Determine the (X, Y) coordinate at the center of the cell enclosing the given text.  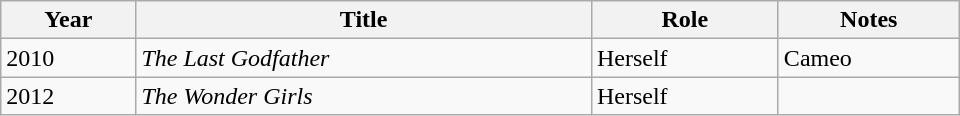
Notes (868, 20)
The Wonder Girls (364, 96)
2010 (68, 58)
Title (364, 20)
Role (684, 20)
Year (68, 20)
Cameo (868, 58)
The Last Godfather (364, 58)
2012 (68, 96)
